Capture the cell that displays the provided text and extract its [X, Y] central coordinate. 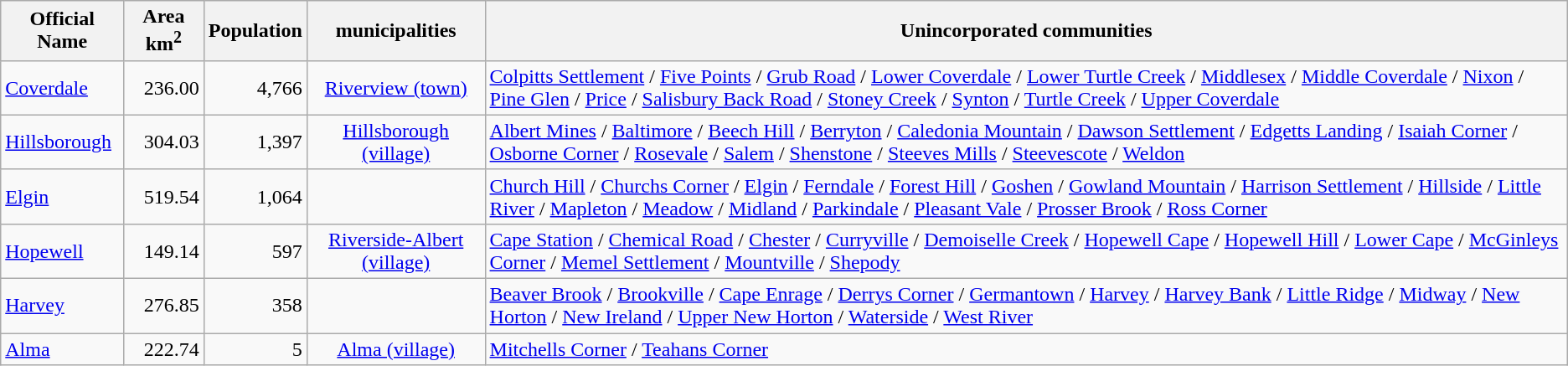
Alma (village) [395, 349]
1,397 [255, 142]
597 [255, 251]
Hopewell [62, 251]
Area km2 [164, 31]
4,766 [255, 87]
Alma [62, 349]
149.14 [164, 251]
276.85 [164, 307]
Elgin [62, 196]
municipalities [395, 31]
Population [255, 31]
304.03 [164, 142]
Coverdale [62, 87]
236.00 [164, 87]
358 [255, 307]
Harvey [62, 307]
222.74 [164, 349]
Hillsborough [62, 142]
Hillsborough (village) [395, 142]
Riverside-Albert (village) [395, 251]
1,064 [255, 196]
5 [255, 349]
Mitchells Corner / Teahans Corner [1026, 349]
Unincorporated communities [1026, 31]
Official Name [62, 31]
519.54 [164, 196]
Riverview (town) [395, 87]
